For the text-containing cell, return its midpoint in [x, y] coordinate format. 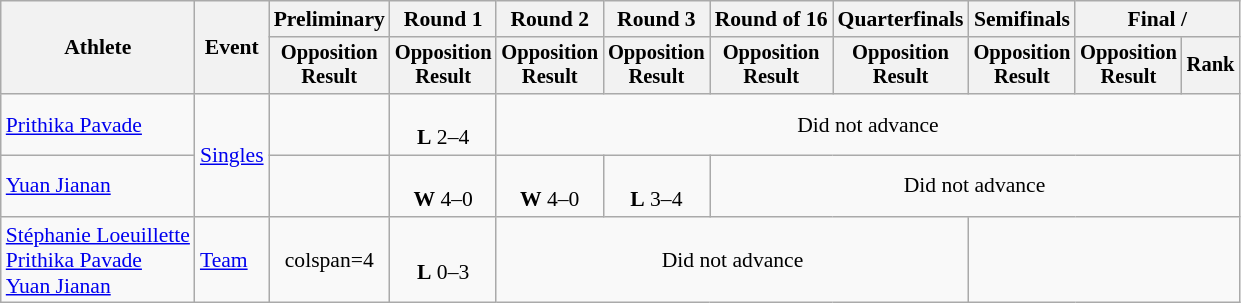
Round 1 [444, 19]
Round 2 [550, 19]
Quarterfinals [901, 19]
Preliminary [330, 19]
L 3–4 [656, 186]
Round 3 [656, 19]
Event [232, 48]
Final / [1157, 19]
Round of 16 [772, 19]
Rank [1211, 66]
L 2–4 [444, 124]
Prithika Pavade [98, 124]
Yuan Jianan [98, 186]
Singles [232, 155]
Athlete [98, 48]
Semifinals [1022, 19]
